For the text-containing cell, return its midpoint in [x, y] coordinate format. 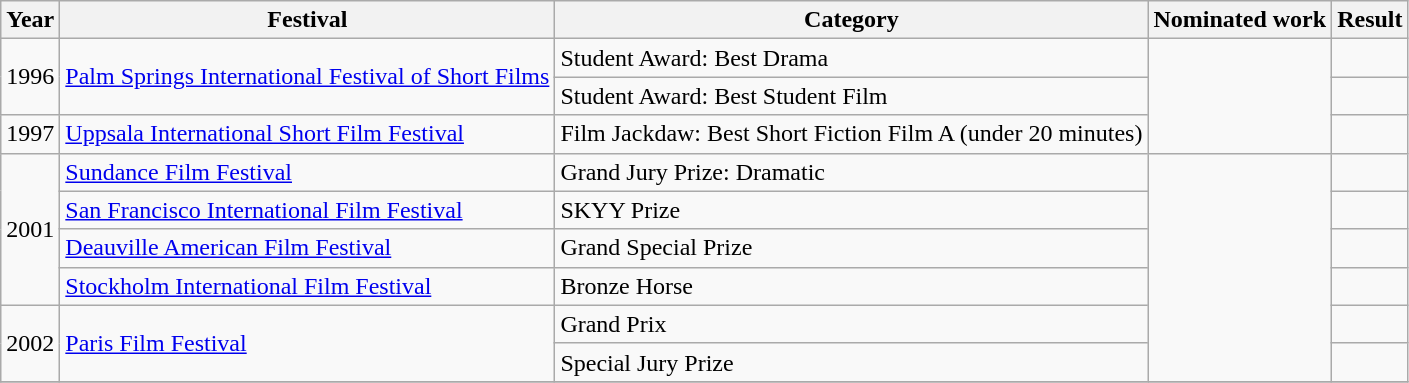
Paris Film Festival [308, 343]
Special Jury Prize [852, 362]
Palm Springs International Festival of Short Films [308, 77]
1996 [30, 77]
Film Jackdaw: Best Short Fiction Film A (under 20 minutes) [852, 134]
SKYY Prize [852, 210]
1997 [30, 134]
Result [1370, 20]
2001 [30, 229]
Festival [308, 20]
Sundance Film Festival [308, 172]
2002 [30, 343]
Stockholm International Film Festival [308, 286]
Grand Prix [852, 324]
Student Award: Best Drama [852, 58]
Uppsala International Short Film Festival [308, 134]
Student Award: Best Student Film [852, 96]
Nominated work [1240, 20]
Year [30, 20]
Deauville American Film Festival [308, 248]
Grand Special Prize [852, 248]
Bronze Horse [852, 286]
San Francisco International Film Festival [308, 210]
Category [852, 20]
Grand Jury Prize: Dramatic [852, 172]
